Pinpoint the cell where the given text exists, returning its (X, Y) midpoint coordinate. 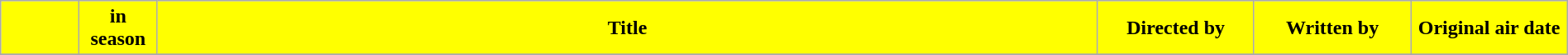
Original air date (1489, 28)
Directed by (1176, 28)
in season (117, 28)
Title (627, 28)
Written by (1331, 28)
